From the cell containing the given text, extract its center point as (x, y) coordinate. 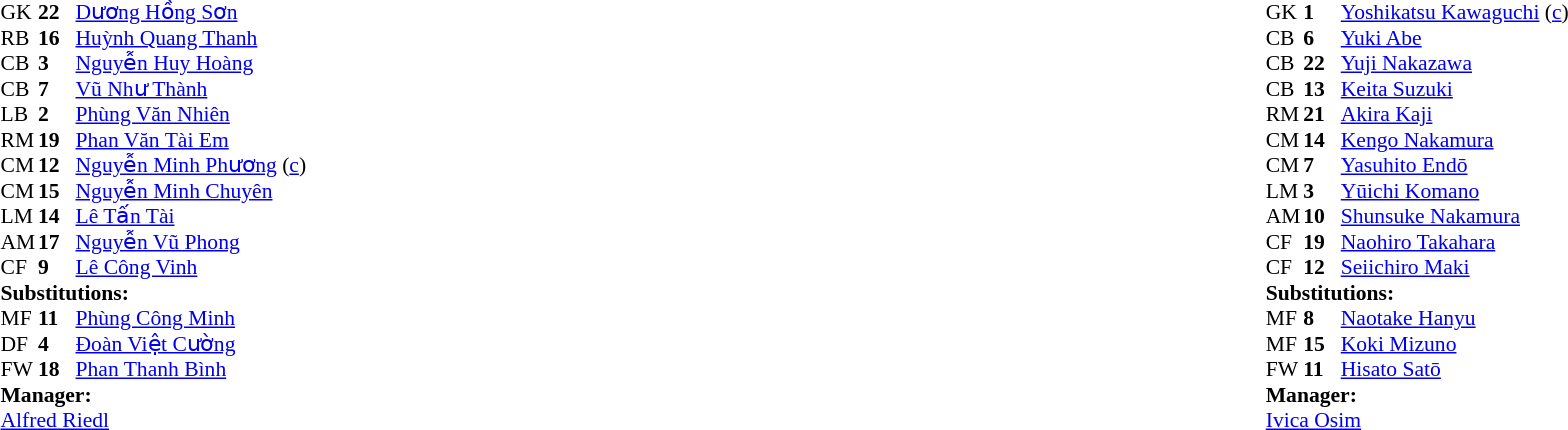
13 (1322, 89)
Substitutions: (153, 293)
Đoàn Việt Cường (192, 344)
Phùng Văn Nhiên (192, 115)
Huỳnh Quang Thanh (192, 38)
8 (1322, 319)
Nguyễn Huy Hoàng (192, 63)
Lê Tấn Tài (192, 217)
LB (19, 115)
Dương Hồng Sơn (192, 13)
Nguyễn Minh Chuyên (192, 191)
21 (1322, 115)
6 (1322, 38)
Lê Công Vinh (192, 267)
DF (19, 344)
Vũ Như Thành (192, 89)
1 (1322, 13)
16 (57, 38)
Nguyễn Vũ Phong (192, 242)
Nguyễn Minh Phương (c) (192, 165)
18 (57, 369)
Manager: (153, 395)
Phan Văn Tài Em (192, 140)
9 (57, 267)
RB (19, 38)
10 (1322, 217)
Phùng Công Minh (192, 319)
17 (57, 242)
4 (57, 344)
2 (57, 115)
Phan Thanh Bình (192, 369)
